Identify which cell holds the provided text, then report its (x, y) central coordinate. 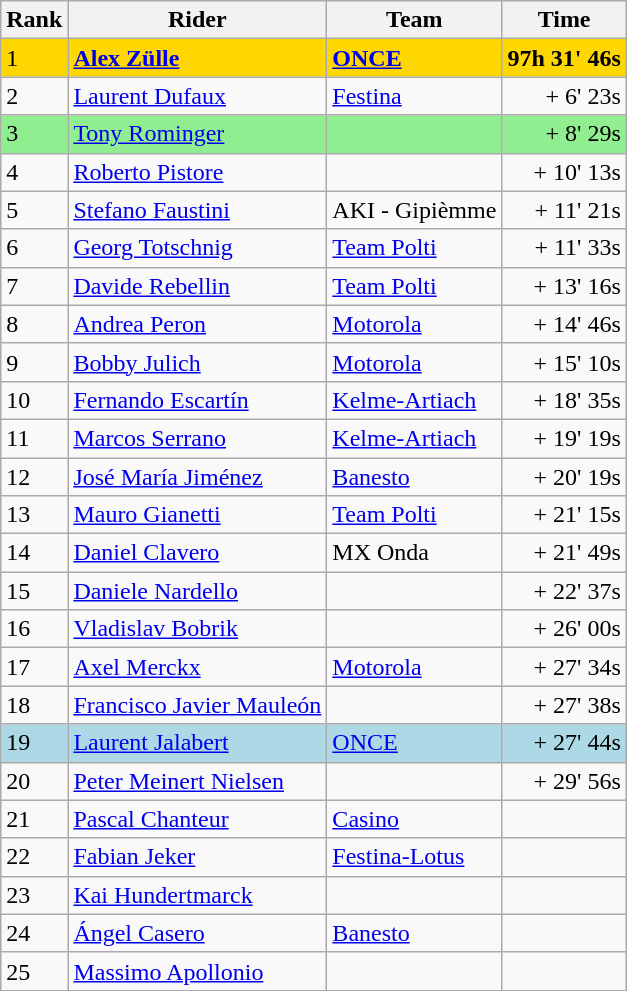
+ 15' 10s (564, 362)
MX Onda (414, 553)
Peter Meinert Nielsen (198, 781)
+ 22' 37s (564, 591)
Laurent Dufaux (198, 96)
+ 21' 49s (564, 553)
+ 29' 56s (564, 781)
Festina-Lotus (414, 857)
Axel Merckx (198, 667)
25 (34, 971)
4 (34, 172)
Andrea Peron (198, 324)
10 (34, 400)
Alex Zülle (198, 58)
14 (34, 553)
Pascal Chanteur (198, 819)
Laurent Jalabert (198, 743)
Time (564, 20)
7 (34, 286)
+ 20' 19s (564, 477)
3 (34, 134)
Rank (34, 20)
13 (34, 515)
Vladislav Bobrik (198, 629)
16 (34, 629)
Francisco Javier Mauleón (198, 705)
Fabian Jeker (198, 857)
+ 27' 44s (564, 743)
Bobby Julich (198, 362)
Roberto Pistore (198, 172)
+ 13' 16s (564, 286)
19 (34, 743)
18 (34, 705)
1 (34, 58)
+ 14' 46s (564, 324)
6 (34, 248)
+ 11' 33s (564, 248)
Casino (414, 819)
+ 6' 23s (564, 96)
+ 19' 19s (564, 438)
23 (34, 895)
Davide Rebellin (198, 286)
2 (34, 96)
+ 21' 15s (564, 515)
Massimo Apollonio (198, 971)
+ 11' 21s (564, 210)
20 (34, 781)
Festina (414, 96)
11 (34, 438)
+ 18' 35s (564, 400)
+ 27' 38s (564, 705)
+ 26' 00s (564, 629)
Tony Rominger (198, 134)
Team (414, 20)
22 (34, 857)
17 (34, 667)
Ángel Casero (198, 933)
5 (34, 210)
21 (34, 819)
Fernando Escartín (198, 400)
Marcos Serrano (198, 438)
15 (34, 591)
Mauro Gianetti (198, 515)
Kai Hundertmarck (198, 895)
Daniel Clavero (198, 553)
Daniele Nardello (198, 591)
9 (34, 362)
AKI - Gipièmme (414, 210)
12 (34, 477)
+ 8' 29s (564, 134)
Georg Totschnig (198, 248)
+ 27' 34s (564, 667)
José María Jiménez (198, 477)
Stefano Faustini (198, 210)
97h 31' 46s (564, 58)
8 (34, 324)
24 (34, 933)
+ 10' 13s (564, 172)
Rider (198, 20)
